Locate the cell with the specified text and output its (X, Y) center coordinate. 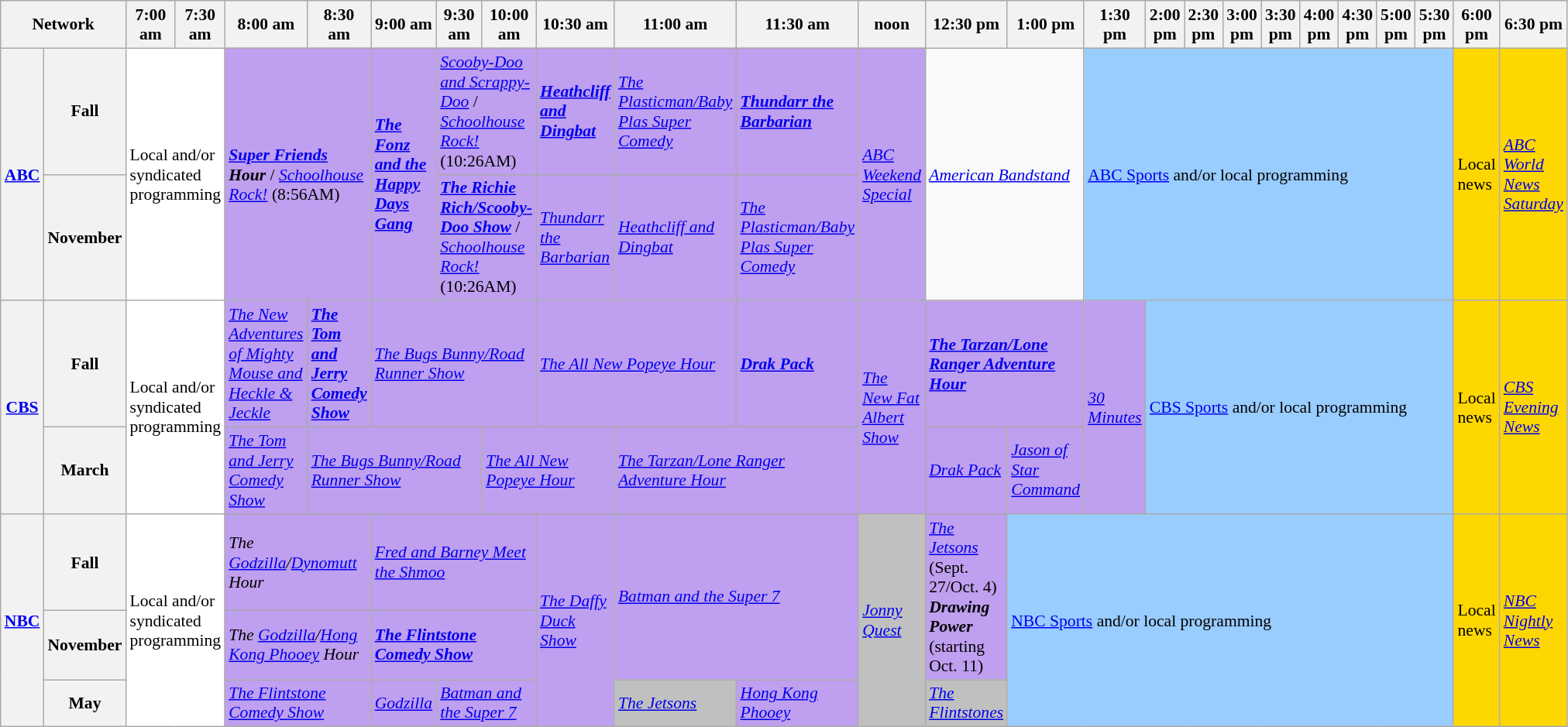
NBC Sports and/or local programming (1230, 621)
ABC World News Saturday (1534, 174)
2:00 pm (1165, 25)
The Fonz and the Happy Days Gang (404, 174)
Hong Kong Phooey (797, 703)
Jason of Star Command (1046, 471)
ABC Weekend Special (892, 174)
9:30 am (459, 25)
CBS Evening News (1534, 407)
The Daffy Duck Show (575, 621)
ABC Sports and/or local programming (1269, 174)
Jonny Quest (892, 621)
The Godzilla/Dynomutt Hour (297, 563)
4:00 pm (1319, 25)
The Jetsons (Sept. 27/Oct. 4)Drawing Power (starting Oct. 11) (966, 597)
Fred and Barney Meet the Shmoo (454, 563)
The Jetsons (676, 703)
CBS (22, 407)
5:30 pm (1435, 25)
ABC (22, 174)
8:00 am (266, 25)
8:30 am (339, 25)
The Flintstones (966, 703)
1:00 pm (1046, 25)
American Bandstand (1004, 174)
Godzilla (404, 703)
7:30 am (200, 25)
1:30 pm (1115, 25)
7:00 am (150, 25)
10:30 am (575, 25)
6:30 pm (1534, 25)
12:30 pm (966, 25)
CBS Sports and/or local programming (1300, 407)
Super Friends Hour / Schoolhouse Rock! (8:56AM) (297, 174)
noon (892, 25)
The Richie Rich/Scooby-Doo Show / Schoolhouse Rock! (10:26AM) (487, 237)
2:30 pm (1203, 25)
Scooby-Doo and Scrappy-Doo / Schoolhouse Rock! (10:26AM) (487, 111)
4:30 pm (1357, 25)
The Godzilla/Hong Kong Phooey Hour (297, 646)
5:00 pm (1396, 25)
9:00 am (404, 25)
10:00 am (509, 25)
The New Adventures of Mighty Mouse and Heckle & Jeckle (266, 364)
March (84, 471)
NBC (22, 621)
3:30 pm (1281, 25)
3:00 pm (1242, 25)
May (84, 703)
11:30 am (797, 25)
The New Fat Albert Show (892, 407)
NBC Nightly News (1534, 621)
11:00 am (676, 25)
Network (64, 25)
6:00 pm (1477, 25)
30 Minutes (1115, 407)
